From the cell containing the given text, extract its center point as [x, y] coordinate. 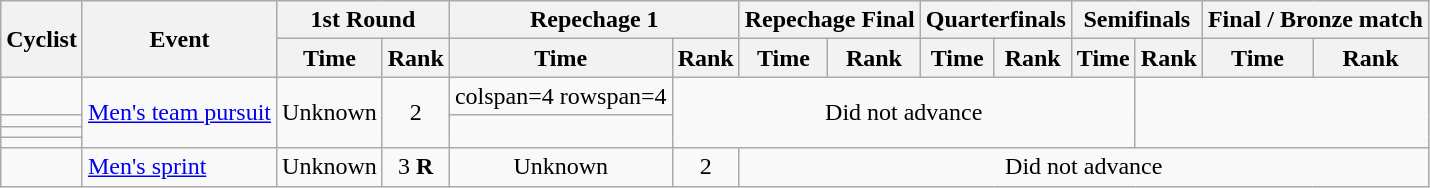
colspan=4 rowspan=4 [560, 96]
1st Round [364, 20]
Repechage Final [830, 20]
Men's sprint [179, 167]
3 R [416, 167]
Men's team pursuit [179, 112]
Repechage 1 [594, 20]
Cyclist [42, 39]
Event [179, 39]
Semifinals [1136, 20]
Quarterfinals [996, 20]
Final / Bronze match [1315, 20]
